Output the [X, Y] coordinate of the center of the cell containing the given text.  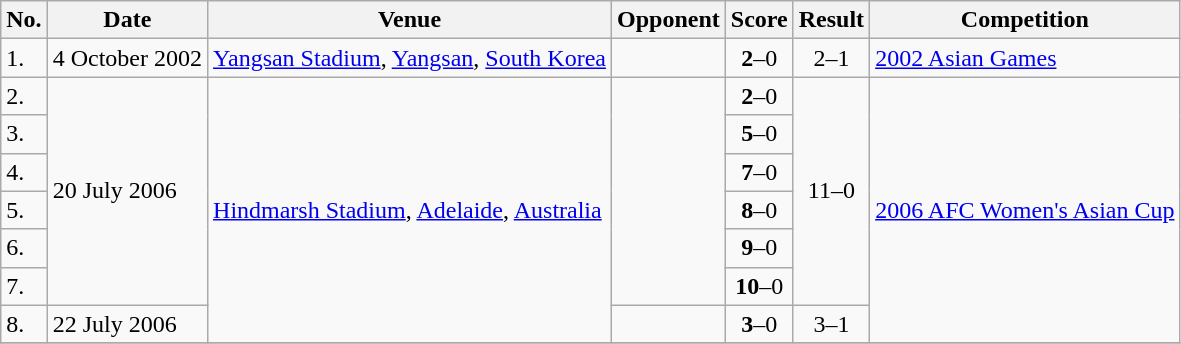
2006 AFC Women's Asian Cup [1025, 210]
4. [24, 172]
Score [759, 20]
4 October 2002 [127, 58]
Opponent [669, 20]
8. [24, 324]
2–1 [831, 58]
Result [831, 20]
3–0 [759, 324]
Venue [410, 20]
7. [24, 286]
8–0 [759, 210]
3–1 [831, 324]
9–0 [759, 248]
5. [24, 210]
5–0 [759, 134]
Competition [1025, 20]
7–0 [759, 172]
1. [24, 58]
No. [24, 20]
22 July 2006 [127, 324]
Hindmarsh Stadium, Adelaide, Australia [410, 210]
11–0 [831, 191]
20 July 2006 [127, 191]
Yangsan Stadium, Yangsan, South Korea [410, 58]
3. [24, 134]
6. [24, 248]
2. [24, 96]
10–0 [759, 286]
Date [127, 20]
2002 Asian Games [1025, 58]
